Output the (X, Y) coordinate of the center of the cell containing the given text.  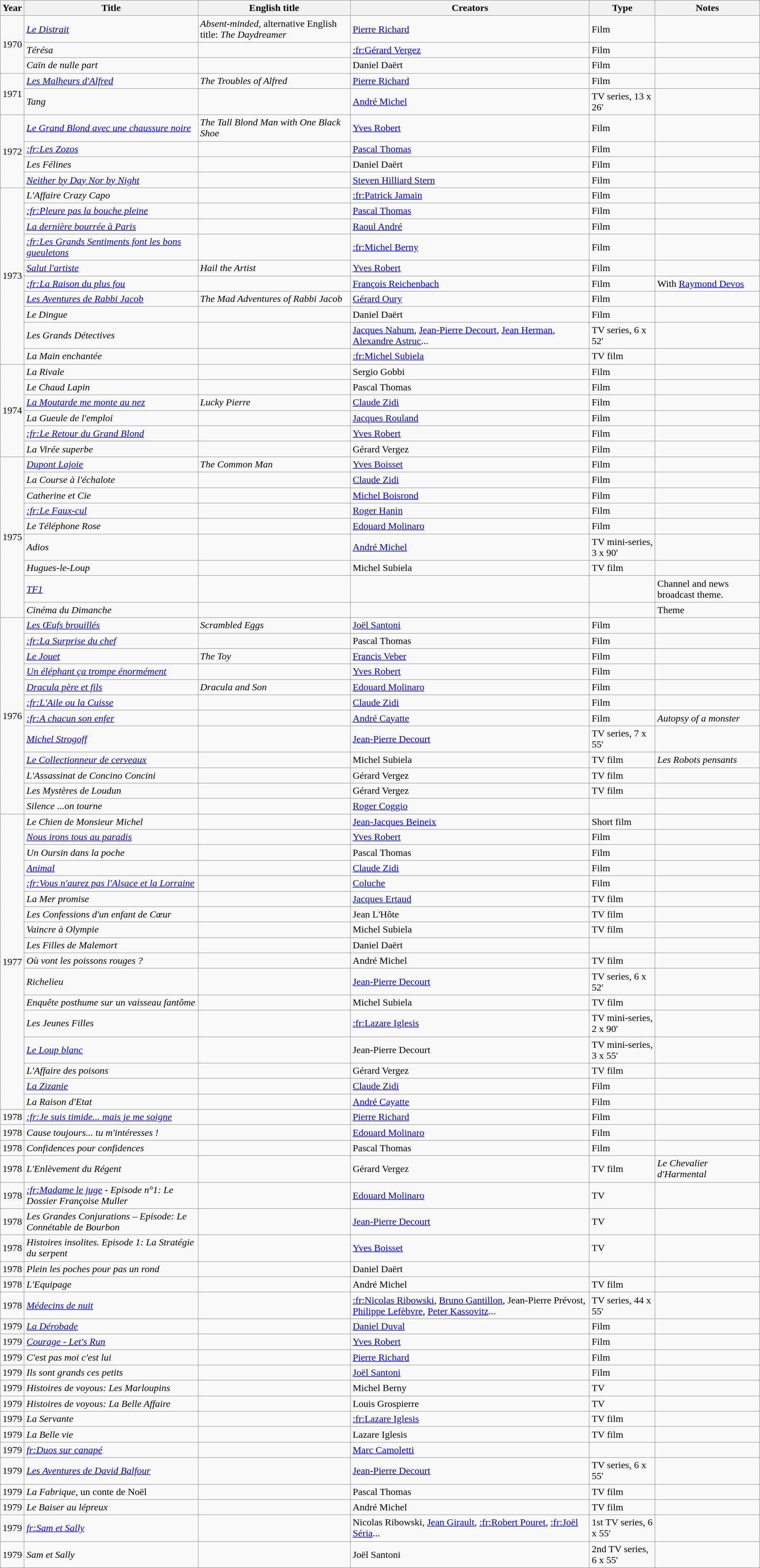
1st TV series, 6 x 55' (622, 1528)
Absent-minded, alternative English title: The Daydreamer (274, 29)
Michel Berny (470, 1388)
Térésa (111, 50)
Hugues-le-Loup (111, 568)
Ils sont grands ces petits (111, 1373)
La Virée superbe (111, 449)
La Belle vie (111, 1434)
Le Loup blanc (111, 1049)
Histoires insolites. Episode 1: La Stratégie du serpent (111, 1248)
Dracula and Son (274, 687)
Adios (111, 547)
fr:Duos sur canapé (111, 1450)
Jean-Jacques Beineix (470, 822)
La Raison d'Etat (111, 1102)
Marc Camoletti (470, 1450)
Dupont Lajoie (111, 464)
Les Confessions d'un enfant de Cœur (111, 914)
Caïn de nulle part (111, 65)
François Reichenbach (470, 284)
:fr:Je suis timide... mais je me soigne (111, 1117)
:fr:Vous n'aurez pas l'Alsace et la Lorraine (111, 883)
La Rivale (111, 372)
Scrambled Eggs (274, 625)
Roger Hanin (470, 511)
With Raymond Devos (707, 284)
Nous irons tous au paradis (111, 837)
Le Chien de Monsieur Michel (111, 822)
Lucky Pierre (274, 403)
Les Félines (111, 164)
Confidences pour confidences (111, 1148)
Jacques Nahum, Jean-Pierre Decourt, Jean Herman, Alexandre Astruc... (470, 335)
Richelieu (111, 981)
Gérard Oury (470, 299)
1973 (12, 276)
Nicolas Ribowski, Jean Girault, :fr:Robert Pouret, :fr:Joël Séria... (470, 1528)
The Troubles of Alfred (274, 81)
:fr:La Raison du plus fou (111, 284)
Le Dingue (111, 314)
Plein les poches pour pas un rond (111, 1269)
Autopsy of a monster (707, 718)
TV series, 44 x 55' (622, 1305)
Louis Grospierre (470, 1404)
La Moutarde me monte au nez (111, 403)
Les Aventures de David Balfour (111, 1471)
Un Oursin dans la poche (111, 853)
Médecins de nuit (111, 1305)
:fr:Nicolas Ribowski, Bruno Gantillon, Jean-Pierre Prévost, Philippe Lefèbvre, Peter Kassovitz... (470, 1305)
:fr:Michel Subiela (470, 356)
fr:Sam et Sally (111, 1528)
Neither by Day Nor by Night (111, 180)
Francis Veber (470, 656)
La Zizanie (111, 1086)
:fr:Les Grands Sentiments font les bons gueuletons (111, 248)
Le Téléphone Rose (111, 526)
Un éléphant ça trompe énormément (111, 672)
Le Distrait (111, 29)
L'Affaire des poisons (111, 1071)
Theme (707, 610)
Cinéma du Dimanche (111, 610)
TV mini-series, 3 x 90' (622, 547)
Type (622, 8)
Les Grandes Conjurations – Episode: Le Connétable de Bourbon (111, 1221)
C'est pas moi c'est lui (111, 1357)
Les Mystères de Loudun (111, 791)
Les Œufs brouillés (111, 625)
The Common Man (274, 464)
Vaincre à Olympie (111, 930)
1977 (12, 962)
Le Chaud Lapin (111, 387)
La Mer promise (111, 899)
TV mini-series, 3 x 55' (622, 1049)
Histoires de voyous: Les Marloupins (111, 1388)
:fr:Patrick Jamain (470, 195)
Catherine et Cie (111, 495)
La Main enchantée (111, 356)
Lazare Iglesis (470, 1434)
The Toy (274, 656)
Year (12, 8)
La Dérobade (111, 1326)
Cause toujours... tu m'intéresses ! (111, 1133)
The Mad Adventures of Rabbi Jacob (274, 299)
Les Aventures de Rabbi Jacob (111, 299)
TV series, 7 x 55' (622, 739)
Jacques Rouland (470, 418)
Sergio Gobbi (470, 372)
:fr:L'Aile ou la Cuisse (111, 702)
:fr:Les Zozos (111, 149)
Tang (111, 101)
La Course à l'échalote (111, 480)
Les Robots pensants (707, 760)
:fr:La Surprise du chef (111, 641)
:fr:Le Faux-cul (111, 511)
TV mini-series, 2 x 90' (622, 1023)
Où vont les poissons rouges ? (111, 961)
:fr:Pleure pas la bouche pleine (111, 211)
Dracula père et fils (111, 687)
Silence ...on tourne (111, 806)
:fr:Le Retour du Grand Blond (111, 433)
1975 (12, 537)
Le Baiser au lépreux (111, 1507)
Enquête posthume sur un vaisseau fantôme (111, 1002)
Histoires de voyous: La Belle Affaire (111, 1404)
Le Chevalier d'Harmental (707, 1169)
Hail the Artist (274, 268)
La Gueule de l'emploi (111, 418)
:fr:A chacun son enfer (111, 718)
Les Jeunes Filles (111, 1023)
L'Enlèvement du Régent (111, 1169)
Coluche (470, 883)
Jacques Ertaud (470, 899)
:fr:Gérard Vergez (470, 50)
1972 (12, 151)
La dernière bourrée à Paris (111, 226)
Raoul André (470, 226)
English title (274, 8)
Michel Boisrond (470, 495)
Salut l'artiste (111, 268)
Les Grands Détectives (111, 335)
Short film (622, 822)
1976 (12, 716)
La Servante (111, 1419)
L'Equipage (111, 1284)
Steven Hilliard Stern (470, 180)
L'Assassinat de Concino Concini (111, 775)
L'Affaire Crazy Capo (111, 195)
Channel and news broadcast theme. (707, 589)
Courage - Let's Run (111, 1342)
Les Malheurs d'Alfred (111, 81)
Jean L'Hôte (470, 914)
La Fabrique, un conte de Noël (111, 1492)
TF1 (111, 589)
Creators (470, 8)
Daniel Duval (470, 1326)
Le Collectionneur de cerveaux (111, 760)
Roger Coggio (470, 806)
1970 (12, 45)
1971 (12, 94)
1974 (12, 410)
:fr:Madame le juge - Episode n°1: Le Dossier Françoise Muller (111, 1195)
TV series, 13 x 26' (622, 101)
Notes (707, 8)
TV series, 6 x 55' (622, 1471)
Michel Strogoff (111, 739)
Sam et Sally (111, 1554)
Le Grand Blond avec une chaussure noire (111, 128)
Title (111, 8)
The Tall Blond Man with One Black Shoe (274, 128)
Animal (111, 868)
:fr:Michel Berny (470, 248)
2nd TV series, 6 x 55' (622, 1554)
Les Filles de Malemort (111, 945)
Le Jouet (111, 656)
